Provide the (x, y) coordinate of the cell's center where the given text is located.  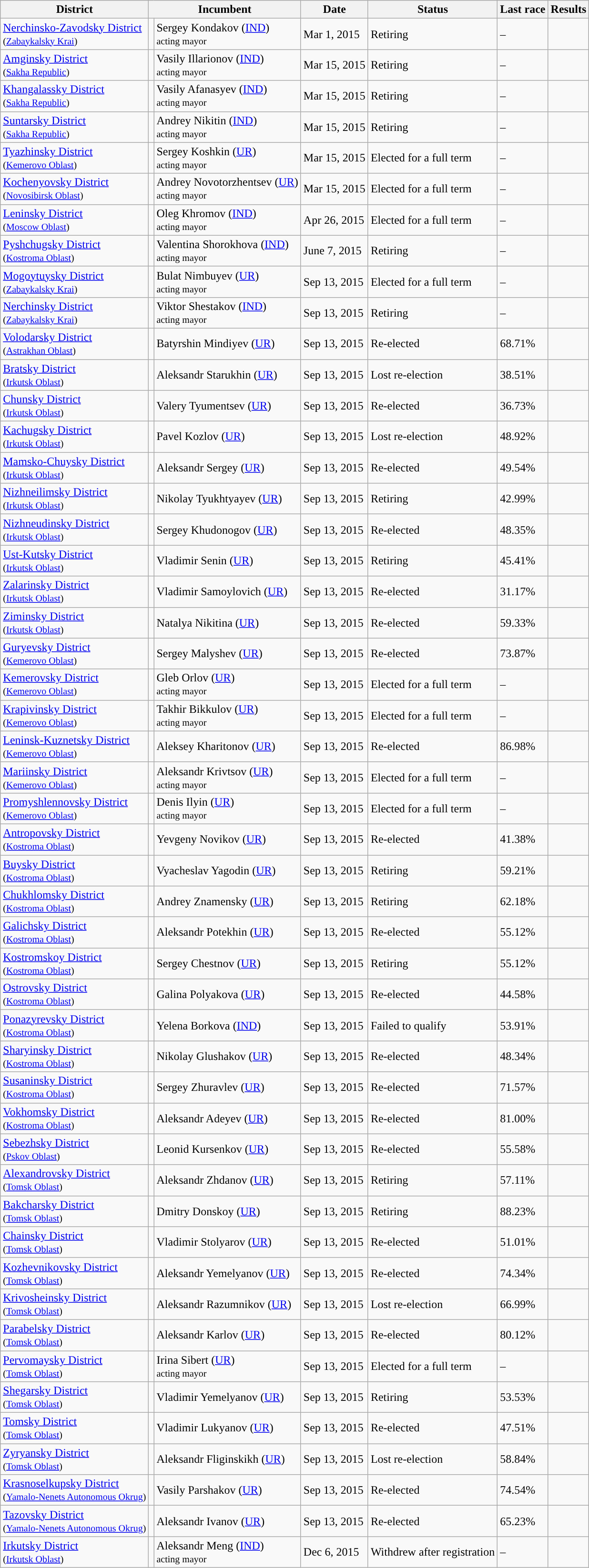
Status (433, 10)
Pervomaysky District(Tomsk Oblast) (74, 1366)
48.92% (523, 437)
Galichsky District(Kostroma Oblast) (74, 932)
Khangalassky District(Sakha Republic) (74, 96)
Mariinsky District(Kemerovo Oblast) (74, 777)
48.34% (523, 1056)
Galina Polyakova (UR) (227, 994)
81.00% (523, 1118)
Bakcharsky District(Tomsk Oblast) (74, 1211)
Apr 26, 2015 (335, 220)
42.99% (523, 499)
Sergey Koshkin (UR)acting mayor (227, 158)
Valentina Shorokhova (IND)acting mayor (227, 250)
Sergey Zhuravlev (UR) (227, 1088)
Sergey Kondakov (IND)acting mayor (227, 34)
31.17% (523, 591)
Sebezhsky District(Pskov Oblast) (74, 1149)
Nikolay Glushakov (UR) (227, 1056)
Mamsko-Chuysky District(Irkutsk Oblast) (74, 468)
Aleksandr Razumnikov (UR) (227, 1304)
Tazovsky District(Yamalo-Nenets Autonomous Okrug) (74, 1521)
66.99% (523, 1304)
57.11% (523, 1180)
Krapivinsky District(Kemerovo Oblast) (74, 715)
Chunsky District(Irkutsk Oblast) (74, 406)
41.38% (523, 839)
Failed to qualify (433, 1026)
Ponazyrevsky District(Kostroma Oblast) (74, 1026)
68.71% (523, 344)
Sharyinsky District(Kostroma Oblast) (74, 1056)
Vasily Illarionov (IND)acting mayor (227, 65)
Pyshchugsky District(Kostroma Oblast) (74, 250)
Vladimir Lukyanov (UR) (227, 1428)
Shegarsky District(Tomsk Oblast) (74, 1397)
Kozhevnikovsky District(Tomsk Oblast) (74, 1273)
Yevgeny Novikov (UR) (227, 839)
Results (569, 10)
Nerchinsko-Zavodsky District(Zabaykalsky Krai) (74, 34)
74.34% (523, 1273)
Last race (523, 10)
Bratsky District(Irkutsk Oblast) (74, 374)
58.84% (523, 1459)
86.98% (523, 747)
Irkutsky District(Irkutsk Oblast) (74, 1552)
Antropovsky District(Kostroma Oblast) (74, 839)
47.51% (523, 1428)
80.12% (523, 1335)
Nizhneudinsky District(Irkutsk Oblast) (74, 529)
Andrey Znamensky (UR) (227, 902)
Aleksandr Krivtsov (UR)acting mayor (227, 777)
55.58% (523, 1149)
Sergey Malyshev (UR) (227, 653)
Aleksandr Ivanov (UR) (227, 1521)
Tomsky District(Tomsk Oblast) (74, 1428)
Promyshlennovsky District(Kemerovo Oblast) (74, 809)
Withdrew after registration (433, 1552)
Volodarsky District(Astrakhan Oblast) (74, 344)
Vasily Afanasyev (IND)acting mayor (227, 96)
Mogoytuysky District(Zabaykalsky Krai) (74, 282)
Tyazhinsky District(Kemerovo Oblast) (74, 158)
Bulat Nimbuyev (UR)acting mayor (227, 282)
Krivosheinsky District(Tomsk Oblast) (74, 1304)
Mar 1, 2015 (335, 34)
53.53% (523, 1397)
74.54% (523, 1490)
Pavel Kozlov (UR) (227, 437)
Dmitry Donskoy (UR) (227, 1211)
45.41% (523, 561)
Valery Tyumentsev (UR) (227, 406)
Chainsky District(Tomsk Oblast) (74, 1242)
Vasily Parshakov (UR) (227, 1490)
Vyacheslav Yagodin (UR) (227, 870)
Ziminsky District(Irkutsk Oblast) (74, 623)
Vladimir Yemelyanov (UR) (227, 1397)
Vokhomsky District(Kostroma Oblast) (74, 1118)
Krasnoselkupsky District(Yamalo-Nenets Autonomous Okrug) (74, 1490)
51.01% (523, 1242)
Incumbent (225, 10)
Parabelsky District(Tomsk Oblast) (74, 1335)
Viktor Shestakov (IND)acting mayor (227, 312)
Gleb Orlov (UR)acting mayor (227, 685)
Denis Ilyin (UR)acting mayor (227, 809)
62.18% (523, 902)
Kachugsky District(Irkutsk Oblast) (74, 437)
Zyryansky District(Tomsk Oblast) (74, 1459)
Ust-Kutsky District(Irkutsk Oblast) (74, 561)
Alexandrovsky District(Tomsk Oblast) (74, 1180)
Aleksandr Yemelyanov (UR) (227, 1273)
June 7, 2015 (335, 250)
Leonid Kursenkov (UR) (227, 1149)
Aleksandr Sergey (UR) (227, 468)
Natalya Nikitina (UR) (227, 623)
Buysky District(Kostroma Oblast) (74, 870)
49.54% (523, 468)
Date (335, 10)
Aleksandr Fliginskikh (UR) (227, 1459)
65.23% (523, 1521)
36.73% (523, 406)
Aleksey Kharitonov (UR) (227, 747)
44.58% (523, 994)
Susaninsky District(Kostroma Oblast) (74, 1088)
Oleg Khromov (IND)acting mayor (227, 220)
Takhir Bikkulov (UR)acting mayor (227, 715)
Kostromskoy District(Kostroma Oblast) (74, 964)
Vladimir Senin (UR) (227, 561)
Ostrovsky District(Kostroma Oblast) (74, 994)
Sergey Khudonogov (UR) (227, 529)
Nerchinsky District(Zabaykalsky Krai) (74, 312)
Yelena Borkova (IND) (227, 1026)
Aleksandr Karlov (UR) (227, 1335)
Aleksandr Meng (IND)acting mayor (227, 1552)
Aleksandr Starukhin (UR) (227, 374)
Aleksandr Adeyev (UR) (227, 1118)
Nizhneilimsky District(Irkutsk Oblast) (74, 499)
Andrey Novotorzhentsev (UR)acting mayor (227, 189)
Andrey Nikitin (IND)acting mayor (227, 127)
71.57% (523, 1088)
Leninsk-Kuznetsky District(Kemerovo Oblast) (74, 747)
Irina Sibert (UR)acting mayor (227, 1366)
Aleksandr Zhdanov (UR) (227, 1180)
Vladimir Samoylovich (UR) (227, 591)
38.51% (523, 374)
Batyrshin Mindiyev (UR) (227, 344)
48.35% (523, 529)
Guryevsky District(Kemerovo Oblast) (74, 653)
Amginsky District(Sakha Republic) (74, 65)
Aleksandr Potekhin (UR) (227, 932)
53.91% (523, 1026)
Leninsky District(Moscow Oblast) (74, 220)
Dec 6, 2015 (335, 1552)
73.87% (523, 653)
Nikolay Tyukhtyayev (UR) (227, 499)
Suntarsky District(Sakha Republic) (74, 127)
Zalarinsky District(Irkutsk Oblast) (74, 591)
59.33% (523, 623)
88.23% (523, 1211)
Kemerovsky District(Kemerovo Oblast) (74, 685)
Sergey Chestnov (UR) (227, 964)
District (74, 10)
Chukhlomsky District(Kostroma Oblast) (74, 902)
Vladimir Stolyarov (UR) (227, 1242)
Kochenyovsky District(Novosibirsk Oblast) (74, 189)
59.21% (523, 870)
